Locate the cell with the specified text and output its (x, y) center coordinate. 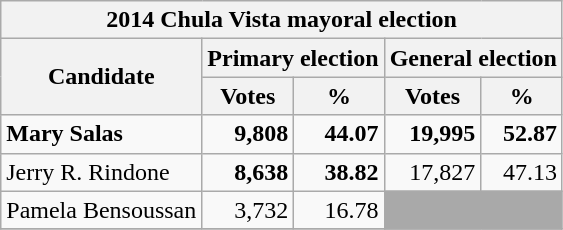
8,638 (248, 172)
2014 Chula Vista mayoral election (282, 20)
Primary election (293, 58)
9,808 (248, 134)
General election (473, 58)
Jerry R. Rindone (102, 172)
19,995 (432, 134)
3,732 (248, 210)
17,827 (432, 172)
47.13 (522, 172)
Pamela Bensoussan (102, 210)
38.82 (339, 172)
16.78 (339, 210)
52.87 (522, 134)
44.07 (339, 134)
Candidate (102, 77)
Mary Salas (102, 134)
